Detect which cell encompasses the target text, then output its [x, y] center coordinate. 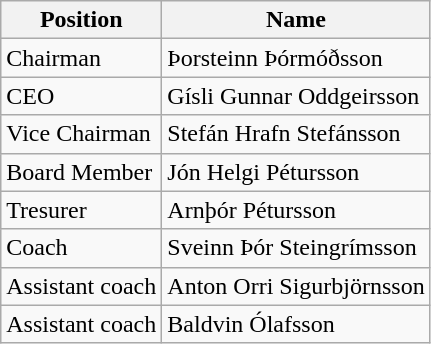
Coach [82, 248]
Jón Helgi Pétursson [296, 172]
Board Member [82, 172]
Stefán Hrafn Stefánsson [296, 134]
Tresurer [82, 210]
Anton Orri Sigurbjörnsson [296, 286]
Arnþór Pétursson [296, 210]
Name [296, 20]
CEO [82, 96]
Baldvin Ólafsson [296, 324]
Þorsteinn Þórmóðsson [296, 58]
Gísli Gunnar Oddgeirsson [296, 96]
Position [82, 20]
Vice Chairman [82, 134]
Chairman [82, 58]
Sveinn Þór Steingrímsson [296, 248]
